Provide the (X, Y) coordinate of the cell's center where the given text is located.  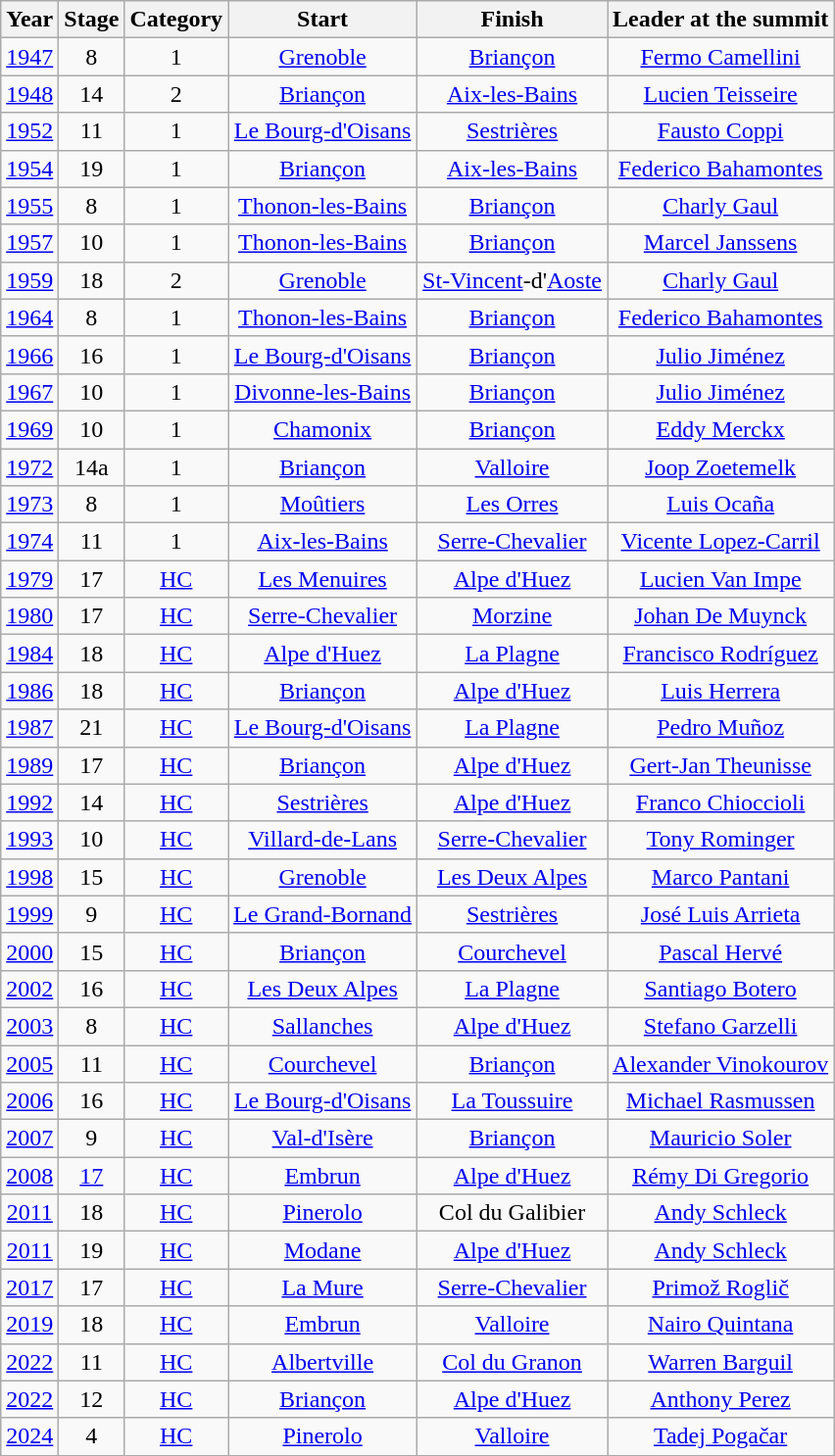
Primož Roglič (721, 1287)
1993 (29, 840)
Year (29, 20)
Franco Chioccioli (721, 802)
Luis Herrera (721, 691)
2024 (29, 1436)
Les Orres (513, 505)
1959 (29, 280)
1964 (29, 317)
1952 (29, 131)
Fausto Coppi (721, 131)
Pedro Muñoz (721, 728)
Tony Rominger (721, 840)
Val-d'Isère (323, 1139)
1969 (29, 429)
Stage (92, 20)
Chamonix (323, 429)
Johan De Muynck (721, 616)
Albertville (323, 1362)
Villard-de-Lans (323, 840)
1980 (29, 616)
Morzine (513, 616)
1999 (29, 914)
1989 (29, 765)
2017 (29, 1287)
Gert-Jan Theunisse (721, 765)
Francisco Rodríguez (721, 654)
1998 (29, 877)
Joop Zoetemelk (721, 467)
Lucien Van Impe (721, 579)
Moûtiers (323, 505)
Nairo Quintana (721, 1325)
1973 (29, 505)
Modane (323, 1250)
1992 (29, 802)
2005 (29, 1063)
Vicente Lopez-Carril (721, 542)
2006 (29, 1101)
1955 (29, 206)
1954 (29, 169)
Marcel Janssens (721, 243)
2008 (29, 1176)
Stefano Garzelli (721, 1026)
1972 (29, 467)
Santiago Botero (721, 989)
Sallanches (323, 1026)
4 (92, 1436)
1986 (29, 691)
Col du Galibier (513, 1213)
1987 (29, 728)
Finish (513, 20)
Michael Rasmussen (721, 1101)
1966 (29, 355)
Marco Pantani (721, 877)
Fermo Camellini (721, 57)
Start (323, 20)
Anthony Perez (721, 1399)
Luis Ocaña (721, 505)
2019 (29, 1325)
1979 (29, 579)
José Luis Arrieta (721, 914)
1947 (29, 57)
1984 (29, 654)
1948 (29, 94)
2002 (29, 989)
12 (92, 1399)
Mauricio Soler (721, 1139)
14a (92, 467)
Col du Granon (513, 1362)
2003 (29, 1026)
Le Grand-Bornand (323, 914)
2007 (29, 1139)
1974 (29, 542)
Alexander Vinokourov (721, 1063)
Lucien Teisseire (721, 94)
Leader at the summit (721, 20)
Pascal Hervé (721, 951)
2000 (29, 951)
Category (176, 20)
21 (92, 728)
Warren Barguil (721, 1362)
Les Menuires (323, 579)
Rémy Di Gregorio (721, 1176)
St-Vincent-d'Aoste (513, 280)
Tadej Pogačar (721, 1436)
Divonne-les-Bains (323, 392)
1967 (29, 392)
1957 (29, 243)
Eddy Merckx (721, 429)
La Toussuire (513, 1101)
La Mure (323, 1287)
